Detect which cell encompasses the target text, then output its (x, y) center coordinate. 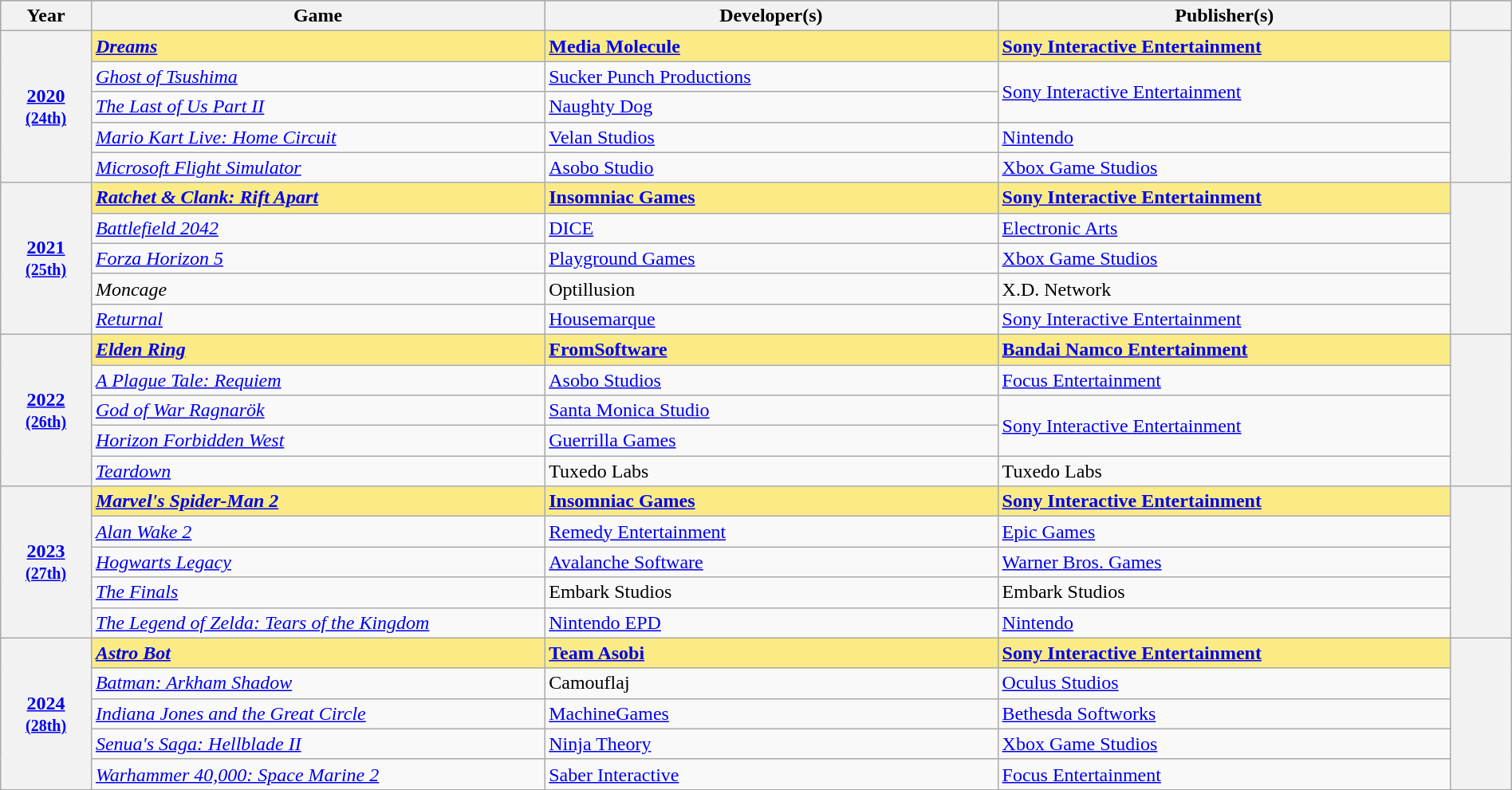
Battlefield 2042 (317, 228)
Teardown (317, 471)
Camouflaj (771, 683)
Horizon Forbidden West (317, 441)
Guerrilla Games (771, 441)
Publisher(s) (1224, 16)
Sucker Punch Productions (771, 77)
2022 (26th) (46, 410)
Senua's Saga: Hellblade II (317, 744)
Moncage (317, 289)
Asobo Studios (771, 380)
Optillusion (771, 289)
Year (46, 16)
Game (317, 16)
Remedy Entertainment (771, 532)
A Plague Tale: Requiem (317, 380)
MachineGames (771, 713)
The Legend of Zelda: Tears of the Kingdom (317, 623)
Oculus Studios (1224, 683)
2023 (27th) (46, 562)
Team Asobi (771, 653)
FromSoftware (771, 349)
Forza Horizon 5 (317, 258)
Warhammer 40,000: Space Marine 2 (317, 774)
The Finals (317, 592)
Batman: Arkham Shadow (317, 683)
Media Molecule (771, 46)
Indiana Jones and the Great Circle (317, 713)
Naughty Dog (771, 107)
X.D. Network (1224, 289)
2024 (28th) (46, 713)
Epic Games (1224, 532)
Alan Wake 2 (317, 532)
DICE (771, 228)
Warner Bros. Games (1224, 562)
Nintendo EPD (771, 623)
Saber Interactive (771, 774)
Bandai Namco Entertainment (1224, 349)
The Last of Us Part II (317, 107)
Ratchet & Clank: Rift Apart (317, 198)
Microsoft Flight Simulator (317, 167)
Housemarque (771, 319)
Ninja Theory (771, 744)
God of War Ragnarök (317, 411)
Astro Bot (317, 653)
Avalanche Software (771, 562)
Marvel's Spider-Man 2 (317, 501)
2021 (25th) (46, 258)
Santa Monica Studio (771, 411)
Ghost of Tsushima (317, 77)
Dreams (317, 46)
Hogwarts Legacy (317, 562)
Returnal (317, 319)
Asobo Studio (771, 167)
Elden Ring (317, 349)
2020 (24th) (46, 107)
Electronic Arts (1224, 228)
Velan Studios (771, 137)
Mario Kart Live: Home Circuit (317, 137)
Developer(s) (771, 16)
Playground Games (771, 258)
Bethesda Softworks (1224, 713)
